Locate the cell with the specified text and output its (x, y) center coordinate. 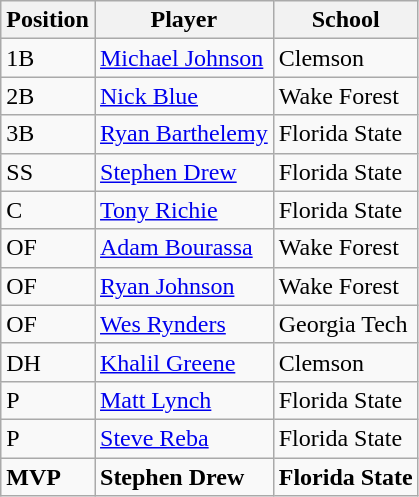
Ryan Barthelemy (184, 134)
C (48, 210)
2B (48, 96)
Ryan Johnson (184, 286)
MVP (48, 477)
Khalil Greene (184, 362)
Tony Richie (184, 210)
DH (48, 362)
3B (48, 134)
Position (48, 20)
Michael Johnson (184, 58)
SS (48, 172)
Player (184, 20)
Adam Bourassa (184, 248)
Nick Blue (184, 96)
Steve Reba (184, 438)
Wes Rynders (184, 324)
School (346, 20)
Georgia Tech (346, 324)
Matt Lynch (184, 400)
1B (48, 58)
